Return the [X, Y] coordinate for the center point of the cell that contains the specified text.  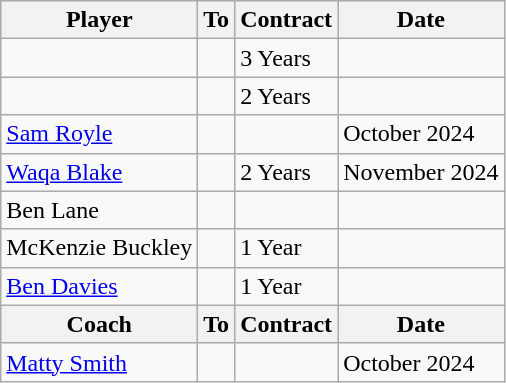
3 Years [286, 58]
Player [100, 20]
Sam Royle [100, 134]
Matty Smith [100, 362]
Ben Lane [100, 210]
McKenzie Buckley [100, 248]
Waqa Blake [100, 172]
Coach [100, 324]
November 2024 [421, 172]
Ben Davies [100, 286]
